Determine the [x, y] coordinate at the center of the cell enclosing the given text.  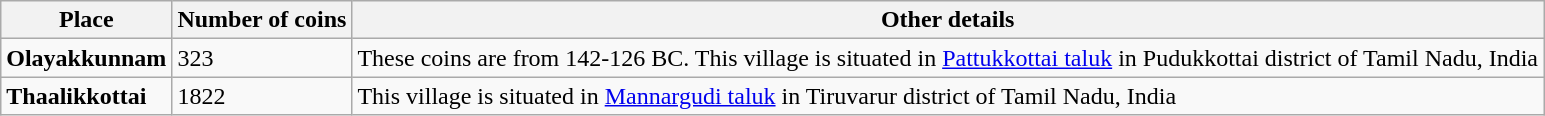
Place [86, 20]
323 [262, 58]
These coins are from 142-126 BC. This village is situated in Pattukkottai taluk in Pudukkottai district of Tamil Nadu, India [948, 58]
Thaalikkottai [86, 96]
1822 [262, 96]
Number of coins [262, 20]
Olayakkunnam [86, 58]
Other details [948, 20]
This village is situated in Mannargudi taluk in Tiruvarur district of Tamil Nadu, India [948, 96]
